Locate the cell with the specified text and output its (x, y) center coordinate. 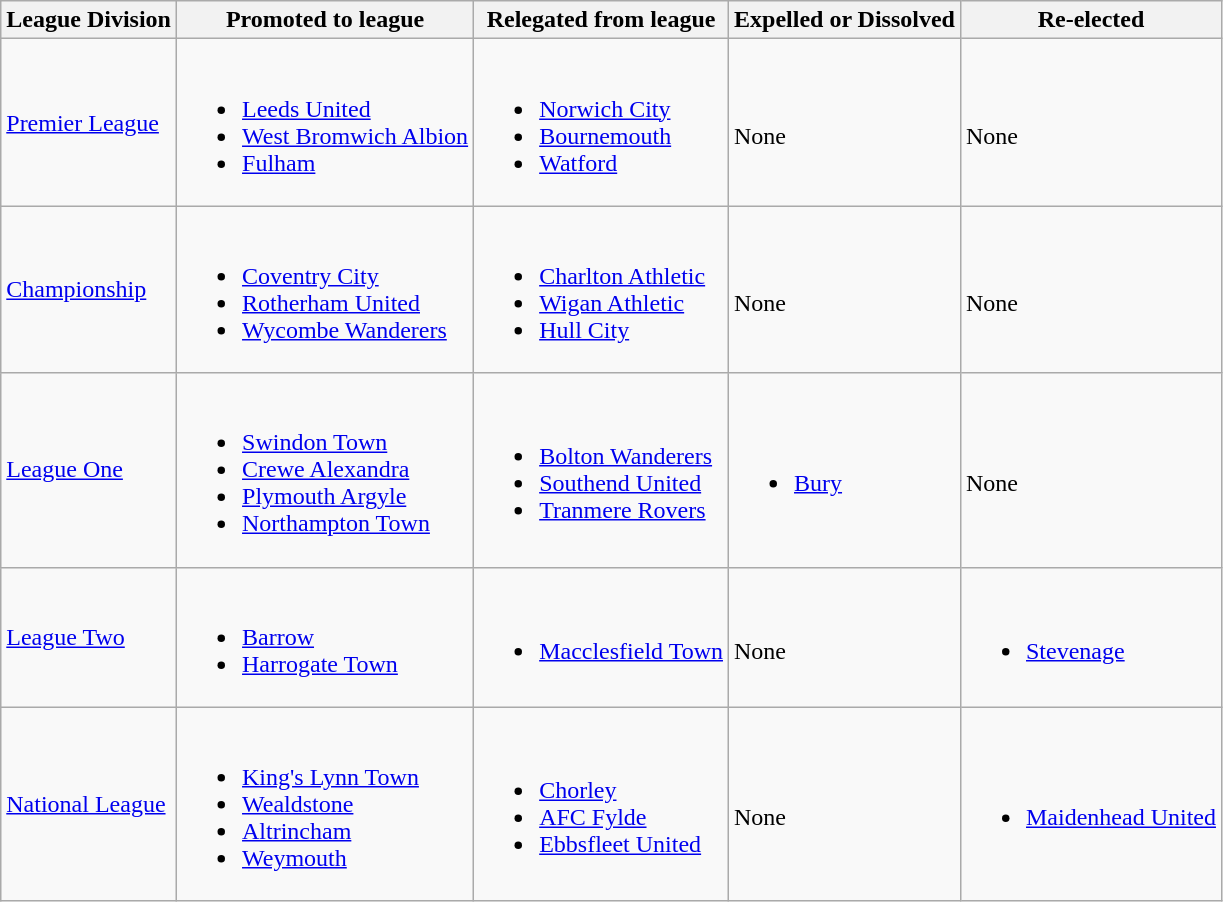
Championship (89, 290)
Barrow Harrogate Town (326, 637)
League Division (89, 20)
Premier League (89, 122)
Maidenhead United (1090, 804)
League Two (89, 637)
Relegated from league (602, 20)
King's Lynn Town Wealdstone Altrincham Weymouth (326, 804)
Chorley AFC Fylde Ebbsfleet United (602, 804)
Expelled or Dissolved (845, 20)
Coventry City Rotherham United Wycombe Wanderers (326, 290)
Leeds United West Bromwich Albion Fulham (326, 122)
Charlton Athletic Wigan Athletic Hull City (602, 290)
National League (89, 804)
Bury (845, 470)
Bolton Wanderers Southend United Tranmere Rovers (602, 470)
League One (89, 470)
Promoted to league (326, 20)
Stevenage (1090, 637)
Macclesfield Town (602, 637)
Norwich City Bournemouth Watford (602, 122)
Swindon Town Crewe Alexandra Plymouth Argyle Northampton Town (326, 470)
Re-elected (1090, 20)
